Scan for the cell matching the given text and deliver its (x, y) coordinate at center. 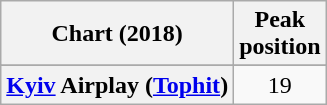
Kyiv Airplay (Tophit) (118, 85)
Chart (2018) (118, 34)
19 (280, 85)
Peak position (280, 34)
